Pinpoint the cell where the given text exists, returning its (X, Y) midpoint coordinate. 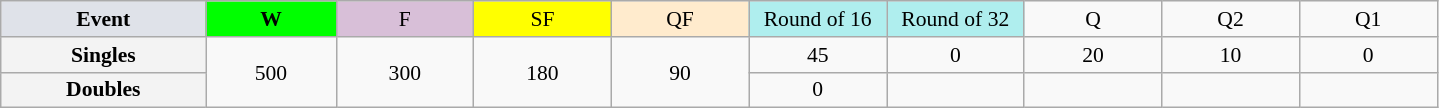
QF (680, 19)
500 (271, 72)
180 (543, 72)
Round of 32 (955, 19)
Q2 (1231, 19)
Event (104, 19)
300 (405, 72)
Doubles (104, 90)
10 (1231, 55)
Round of 16 (818, 19)
90 (680, 72)
45 (818, 55)
20 (1093, 55)
Q1 (1368, 19)
Singles (104, 55)
Q (1093, 19)
SF (543, 19)
W (271, 19)
F (405, 19)
